Search for the cell housing the specified text and yield its (X, Y) center coordinate. 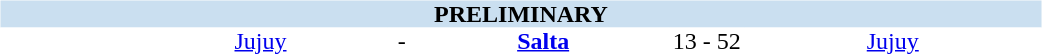
Salta (544, 42)
PRELIMINARY (520, 14)
- (402, 42)
13 - 52 (707, 42)
